For the text-containing cell, return its midpoint in (X, Y) coordinate format. 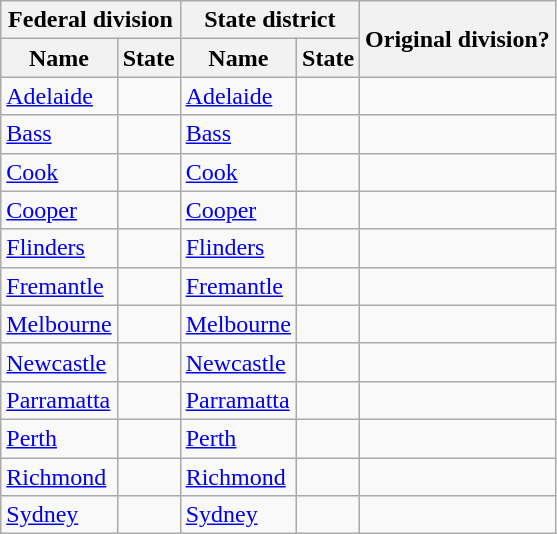
Original division? (458, 39)
Federal division (90, 20)
State district (270, 20)
